Return (X, Y) of the center of cell containing provided text 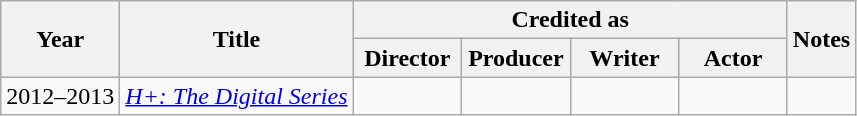
Director (408, 58)
Writer (624, 58)
Credited as (570, 20)
2012–2013 (60, 96)
Year (60, 39)
H+: The Digital Series (236, 96)
Title (236, 39)
Actor (734, 58)
Producer (516, 58)
Notes (821, 39)
